Identify which cell holds the provided text, then report its (X, Y) central coordinate. 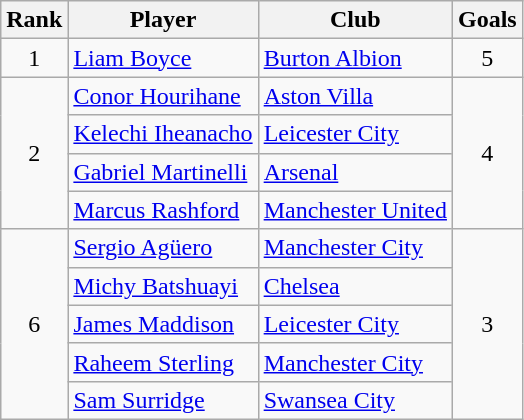
Club (355, 20)
Arsenal (355, 172)
Liam Boyce (163, 58)
3 (487, 324)
Swansea City (355, 400)
Sergio Agüero (163, 248)
5 (487, 58)
Burton Albion (355, 58)
Manchester United (355, 210)
Player (163, 20)
Sam Surridge (163, 400)
Goals (487, 20)
Conor Hourihane (163, 96)
2 (34, 153)
Michy Batshuayi (163, 286)
Marcus Rashford (163, 210)
Raheem Sterling (163, 362)
Kelechi Iheanacho (163, 134)
James Maddison (163, 324)
Rank (34, 20)
Chelsea (355, 286)
1 (34, 58)
4 (487, 153)
6 (34, 324)
Gabriel Martinelli (163, 172)
Aston Villa (355, 96)
